For the text-containing cell, return its midpoint in [x, y] coordinate format. 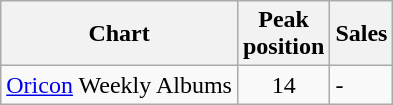
Chart [120, 34]
Oricon Weekly Albums [120, 85]
Peakposition [283, 34]
Sales [362, 34]
14 [283, 85]
- [362, 85]
